From the cell containing the given text, extract its center point as (x, y) coordinate. 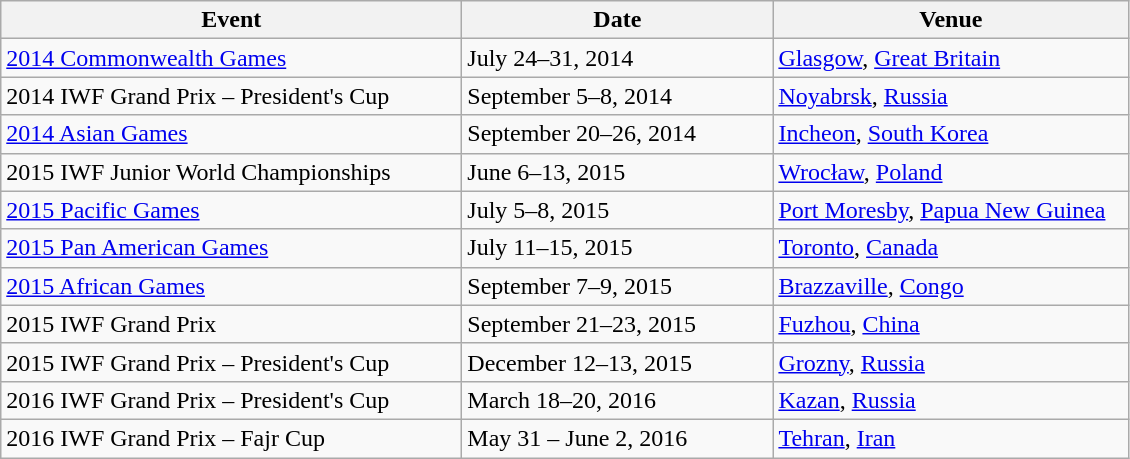
Tehran, Iran (951, 438)
Port Moresby, Papua New Guinea (951, 210)
Date (618, 20)
Glasgow, Great Britain (951, 58)
Toronto, Canada (951, 248)
Fuzhou, China (951, 324)
May 31 – June 2, 2016 (618, 438)
2015 IWF Grand Prix (232, 324)
Venue (951, 20)
2015 IWF Grand Prix – President's Cup (232, 362)
2015 Pacific Games (232, 210)
2015 IWF Junior World Championships (232, 172)
September 21–23, 2015 (618, 324)
June 6–13, 2015 (618, 172)
2015 African Games (232, 286)
Wrocław, Poland (951, 172)
2014 Asian Games (232, 134)
2014 Commonwealth Games (232, 58)
2014 IWF Grand Prix – President's Cup (232, 96)
September 5–8, 2014 (618, 96)
Noyabrsk, Russia (951, 96)
2016 IWF Grand Prix – Fajr Cup (232, 438)
July 5–8, 2015 (618, 210)
Event (232, 20)
September 7–9, 2015 (618, 286)
2016 IWF Grand Prix – President's Cup (232, 400)
Brazzaville, Congo (951, 286)
Grozny, Russia (951, 362)
Incheon, South Korea (951, 134)
2015 Pan American Games (232, 248)
Kazan, Russia (951, 400)
March 18–20, 2016 (618, 400)
September 20–26, 2014 (618, 134)
July 24–31, 2014 (618, 58)
December 12–13, 2015 (618, 362)
July 11–15, 2015 (618, 248)
